Provide the (x, y) coordinate of the cell's center where the given text is located.  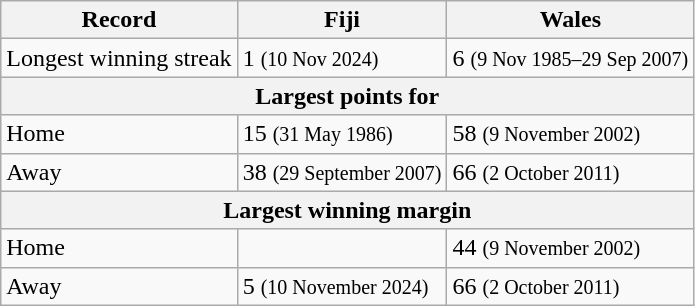
Largest points for (348, 96)
44 (9 November 2002) (570, 248)
5 (10 November 2024) (342, 286)
58 (9 November 2002) (570, 134)
Largest winning margin (348, 210)
6 (9 Nov 1985–29 Sep 2007) (570, 58)
38 (29 September 2007) (342, 172)
Longest winning streak (119, 58)
Fiji (342, 20)
1 (10 Nov 2024) (342, 58)
15 (31 May 1986) (342, 134)
Record (119, 20)
Wales (570, 20)
